Return [X, Y] of the center of cell containing provided text 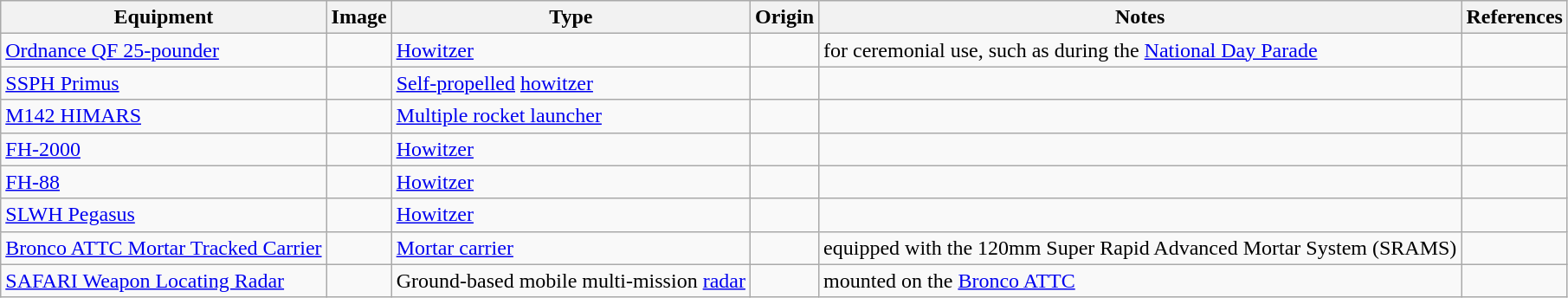
Mortar carrier [571, 248]
SAFARI Weapon Locating Radar [164, 281]
SSPH Primus [164, 83]
mounted on the Bronco ATTC [1140, 281]
References [1515, 17]
Notes [1140, 17]
Equipment [164, 17]
equipped with the 120mm Super Rapid Advanced Mortar System (SRAMS) [1140, 248]
SLWH Pegasus [164, 215]
Bronco ATTC Mortar Tracked Carrier [164, 248]
FH-88 [164, 182]
for ceremonial use, such as during the National Day Parade [1140, 50]
Self-propelled howitzer [571, 83]
FH-2000 [164, 149]
Ordnance QF 25-pounder [164, 50]
Ground-based mobile multi-mission radar [571, 281]
Type [571, 17]
Image [358, 17]
Multiple rocket launcher [571, 116]
Origin [784, 17]
M142 HIMARS [164, 116]
